Search for the cell housing the specified text and yield its [x, y] center coordinate. 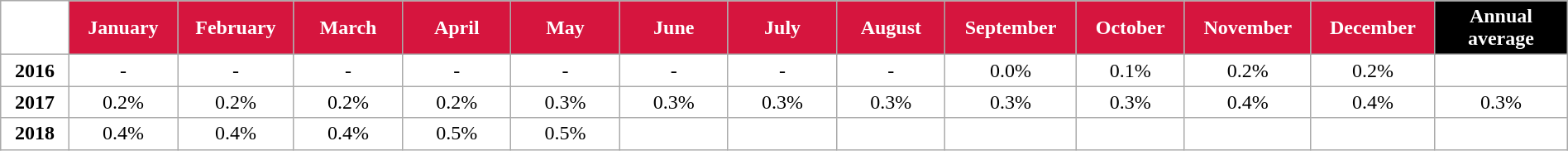
August [892, 28]
0.0% [1011, 71]
January [122, 28]
May [566, 28]
October [1130, 28]
0.1% [1130, 71]
2017 [35, 102]
Annual average [1502, 28]
March [347, 28]
2018 [35, 134]
July [782, 28]
2016 [35, 71]
February [237, 28]
December [1373, 28]
April [457, 28]
November [1247, 28]
September [1011, 28]
June [673, 28]
